Find where the given text appears and provide that cell's center as (X, Y) coordinate. 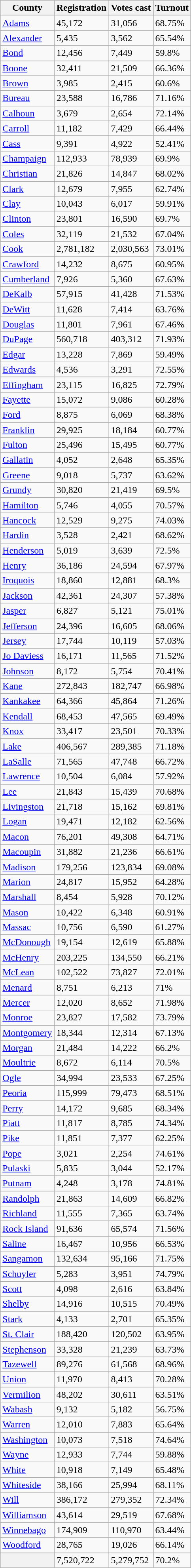
DuPage (27, 339)
7,961 (131, 324)
Shelby (27, 1304)
5,283 (81, 1274)
8,652 (131, 1003)
70.5% (172, 1063)
6,069 (131, 415)
188,420 (81, 1334)
91,636 (81, 1229)
21,843 (81, 792)
64,366 (81, 701)
31,056 (131, 23)
Ogle (27, 1078)
73,827 (131, 972)
89,276 (81, 1364)
Peoria (27, 1093)
66.44% (172, 128)
21,863 (81, 1199)
65.48% (172, 1470)
9,391 (81, 143)
7,926 (81, 279)
2,781,182 (81, 249)
12,314 (131, 1033)
Alexander (27, 38)
11,555 (81, 1214)
7,955 (131, 189)
4,098 (81, 1289)
71.93% (172, 339)
21,509 (131, 68)
5,360 (131, 279)
66.98% (172, 686)
Votes cast (131, 8)
60.91% (172, 912)
23,588 (81, 98)
4,922 (131, 143)
70.68% (172, 792)
57.92% (172, 776)
25,994 (131, 1485)
St. Clair (27, 1334)
57,915 (81, 294)
18,344 (81, 1033)
59.8% (172, 53)
63.73% (172, 1349)
41,428 (131, 294)
Menard (27, 988)
14,172 (81, 1108)
6,590 (131, 927)
49,308 (131, 837)
Jefferson (27, 626)
10,043 (81, 204)
63.62% (172, 475)
42,361 (81, 596)
70.57% (172, 505)
Montgomery (27, 1033)
18,184 (131, 430)
95,166 (131, 1259)
71.75% (172, 1259)
7,429 (131, 128)
Macoupin (27, 852)
Mercer (27, 1003)
70.28% (172, 1379)
3,044 (131, 1168)
33,328 (81, 1349)
24,817 (81, 882)
Christian (27, 173)
69.08% (172, 867)
10,119 (131, 641)
66.14% (172, 1545)
16,590 (131, 219)
10,956 (131, 1244)
34,994 (81, 1078)
29,925 (81, 430)
71.26% (172, 701)
Clinton (27, 219)
73.79% (172, 1018)
72.55% (172, 369)
71.16% (172, 98)
Whiteside (27, 1485)
174,909 (81, 1530)
3,021 (81, 1153)
68.96% (172, 1364)
Bond (27, 53)
179,256 (81, 867)
63.95% (172, 1334)
30,611 (131, 1394)
4,055 (131, 505)
12,182 (131, 822)
71% (172, 988)
4,248 (81, 1184)
7,149 (131, 1470)
68.38% (172, 415)
11,801 (81, 324)
Adams (27, 23)
68.11% (172, 1485)
64.28% (172, 882)
115,999 (81, 1093)
Pulaski (27, 1168)
Kankakee (27, 701)
3,178 (131, 1184)
386,172 (81, 1500)
8,675 (131, 264)
72.79% (172, 384)
63.51% (172, 1394)
72.34% (172, 1500)
3,291 (131, 369)
63.74% (172, 1214)
Henry (27, 565)
63.76% (172, 309)
36,186 (81, 565)
72.01% (172, 972)
Williamson (27, 1515)
6,114 (131, 1063)
Edwards (27, 369)
79,473 (131, 1093)
5,737 (131, 475)
2,415 (131, 83)
203,225 (81, 957)
17,582 (131, 1018)
Jasper (27, 611)
182,747 (131, 686)
73.01% (172, 249)
Monroe (27, 1018)
Lawrence (27, 776)
403,312 (131, 339)
Hardin (27, 535)
74.64% (172, 1440)
7,744 (131, 1455)
57.38% (172, 596)
24,307 (131, 596)
3,985 (81, 83)
11,565 (131, 656)
59.49% (172, 354)
Grundy (27, 490)
15,952 (131, 882)
71.56% (172, 1229)
59.91% (172, 204)
Perry (27, 1108)
Henderson (27, 550)
31,882 (81, 852)
59.88% (172, 1455)
67.63% (172, 279)
67.46% (172, 324)
LaSalle (27, 761)
33,417 (81, 731)
Clay (27, 204)
70.2% (172, 1560)
24,594 (131, 565)
66.72% (172, 761)
McHenry (27, 957)
56.75% (172, 1410)
7,414 (131, 309)
11,182 (81, 128)
8,172 (81, 671)
Sangamon (27, 1259)
30,820 (81, 490)
12,456 (81, 53)
5,019 (81, 550)
Registration (81, 8)
48,202 (81, 1394)
Cumberland (27, 279)
Livingston (27, 807)
Warren (27, 1425)
38,166 (81, 1485)
Saline (27, 1244)
15,439 (131, 792)
5,121 (131, 611)
68.06% (172, 626)
66.61% (172, 852)
132,634 (81, 1259)
23,501 (131, 731)
3,951 (131, 1274)
Brown (27, 83)
8,751 (81, 988)
70.12% (172, 897)
60.95% (172, 264)
57.03% (172, 641)
6,084 (131, 776)
69.81% (172, 807)
6,213 (131, 988)
Tazewell (27, 1364)
Will (27, 1500)
9,132 (81, 1410)
66.36% (172, 68)
134,550 (131, 957)
15,495 (131, 445)
62.74% (172, 189)
Fulton (27, 445)
10,756 (81, 927)
8,785 (131, 1123)
24,396 (81, 626)
7,377 (131, 1138)
Stephenson (27, 1349)
23,801 (81, 219)
7,449 (131, 53)
5,746 (81, 505)
10,422 (81, 912)
2,254 (131, 1153)
10,504 (81, 776)
8,454 (81, 897)
102,522 (81, 972)
Marshall (27, 897)
64.71% (172, 837)
Champaign (27, 158)
69.7% (172, 219)
25,496 (81, 445)
Putnam (27, 1184)
67.25% (172, 1078)
6,827 (81, 611)
Carroll (27, 128)
Morgan (27, 1048)
70.49% (172, 1304)
14,609 (131, 1199)
67.13% (172, 1033)
76,201 (81, 837)
71.98% (172, 1003)
9,685 (131, 1108)
Jo Daviess (27, 656)
65.54% (172, 38)
2,421 (131, 535)
21,826 (81, 173)
5,928 (131, 897)
21,419 (131, 490)
12,529 (81, 520)
DeWitt (27, 309)
67.97% (172, 565)
Lee (27, 792)
16,786 (131, 98)
10,918 (81, 1470)
74.79% (172, 1274)
McLean (27, 972)
66.82% (172, 1199)
Marion (27, 882)
Clark (27, 189)
Cook (27, 249)
Franklin (27, 430)
Macon (27, 837)
5,835 (81, 1168)
5,754 (131, 671)
12,020 (81, 1003)
Union (27, 1379)
560,718 (81, 339)
7,365 (131, 1214)
Kane (27, 686)
Gallatin (27, 460)
68.75% (172, 23)
2,030,563 (131, 249)
32,411 (81, 68)
75.01% (172, 611)
21,718 (81, 807)
279,352 (131, 1500)
2,616 (131, 1289)
29,519 (131, 1515)
2,701 (131, 1319)
7,869 (131, 354)
72.14% (172, 113)
65,574 (131, 1229)
62.25% (172, 1138)
23,827 (81, 1018)
Washington (27, 1440)
7,518 (131, 1440)
16,467 (81, 1244)
Randolph (27, 1199)
68.02% (172, 173)
11,628 (81, 309)
12,933 (81, 1455)
8,672 (81, 1063)
28,765 (81, 1545)
12,881 (131, 580)
Wayne (27, 1455)
23,533 (131, 1078)
289,385 (131, 746)
406,567 (81, 746)
18,860 (81, 580)
3,639 (131, 550)
14,232 (81, 264)
68.3% (172, 580)
68.51% (172, 1093)
13,228 (81, 354)
16,171 (81, 656)
Pope (27, 1153)
63.44% (172, 1530)
Wabash (27, 1410)
15,072 (81, 400)
Cass (27, 143)
21,532 (131, 234)
Fayette (27, 400)
5,182 (131, 1410)
5,435 (81, 38)
9,275 (131, 520)
Greene (27, 475)
65.64% (172, 1425)
72.5% (172, 550)
Effingham (27, 384)
7,520,722 (81, 1560)
16,605 (131, 626)
4,052 (81, 460)
67.04% (172, 234)
112,933 (81, 158)
14,222 (131, 1048)
12,010 (81, 1425)
43,614 (81, 1515)
19,471 (81, 822)
66.21% (172, 957)
71.53% (172, 294)
63.84% (172, 1289)
52.41% (172, 143)
2,648 (131, 460)
69.49% (172, 716)
61,568 (131, 1364)
Turnout (172, 8)
Jersey (27, 641)
Iroquois (27, 580)
White (27, 1470)
10,073 (81, 1440)
8,413 (131, 1379)
County (27, 8)
DeKalb (27, 294)
68,453 (81, 716)
Woodford (27, 1545)
Stark (27, 1319)
Scott (27, 1289)
9,018 (81, 475)
110,970 (131, 1530)
9,086 (131, 400)
65.88% (172, 942)
66.53% (172, 1244)
Madison (27, 867)
Hamilton (27, 505)
21,239 (131, 1349)
68.34% (172, 1108)
21,484 (81, 1048)
Pike (27, 1138)
69.5% (172, 490)
Knox (27, 731)
Bureau (27, 98)
15,162 (131, 807)
19,154 (81, 942)
74.81% (172, 1184)
61.27% (172, 927)
Richland (27, 1214)
14,847 (131, 173)
3,528 (81, 535)
Mason (27, 912)
120,502 (131, 1334)
McDonough (27, 942)
Crawford (27, 264)
19,026 (131, 1545)
71.52% (172, 656)
Winnebago (27, 1530)
60.28% (172, 400)
45,172 (81, 23)
Hancock (27, 520)
71.18% (172, 746)
5,279,752 (131, 1560)
14,916 (81, 1304)
71,565 (81, 761)
70.33% (172, 731)
47,748 (131, 761)
67.68% (172, 1515)
74.61% (172, 1153)
11,851 (81, 1138)
Rock Island (27, 1229)
78,939 (131, 158)
Edgar (27, 354)
Lake (27, 746)
7,883 (131, 1425)
Logan (27, 822)
66.2% (172, 1048)
Ford (27, 415)
45,864 (131, 701)
6,017 (131, 204)
Massac (27, 927)
Calhoun (27, 113)
47,565 (131, 716)
60.6% (172, 83)
10,515 (131, 1304)
74.03% (172, 520)
272,843 (81, 686)
23,115 (81, 384)
32,119 (81, 234)
17,744 (81, 641)
Coles (27, 234)
74.34% (172, 1123)
Moultrie (27, 1063)
68.62% (172, 535)
Boone (27, 68)
12,679 (81, 189)
3,679 (81, 113)
4,536 (81, 369)
Douglas (27, 324)
62.56% (172, 822)
11,970 (81, 1379)
123,834 (131, 867)
52.17% (172, 1168)
Vermilion (27, 1394)
Schuyler (27, 1274)
16,825 (131, 384)
70.41% (172, 671)
4,133 (81, 1319)
21,236 (131, 852)
Kendall (27, 716)
Jackson (27, 596)
11,817 (81, 1123)
3,562 (131, 38)
12,619 (131, 942)
6,348 (131, 912)
8,875 (81, 415)
69.9% (172, 158)
Piatt (27, 1123)
2,654 (131, 113)
Johnson (27, 671)
